Determine the (X, Y) coordinate at the center of the cell enclosing the given text.  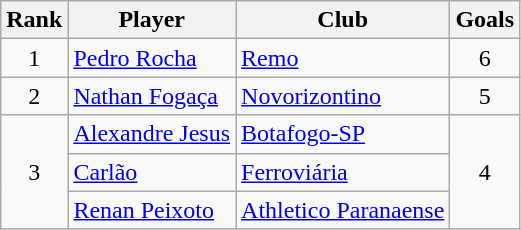
Player (152, 20)
Nathan Fogaça (152, 96)
Remo (343, 58)
2 (34, 96)
6 (485, 58)
Pedro Rocha (152, 58)
Novorizontino (343, 96)
3 (34, 172)
Alexandre Jesus (152, 134)
Rank (34, 20)
Club (343, 20)
4 (485, 172)
Goals (485, 20)
Carlão (152, 172)
Ferroviária (343, 172)
Botafogo-SP (343, 134)
Athletico Paranaense (343, 210)
Renan Peixoto (152, 210)
1 (34, 58)
5 (485, 96)
